Determine the (X, Y) coordinate at the center of the cell enclosing the given text.  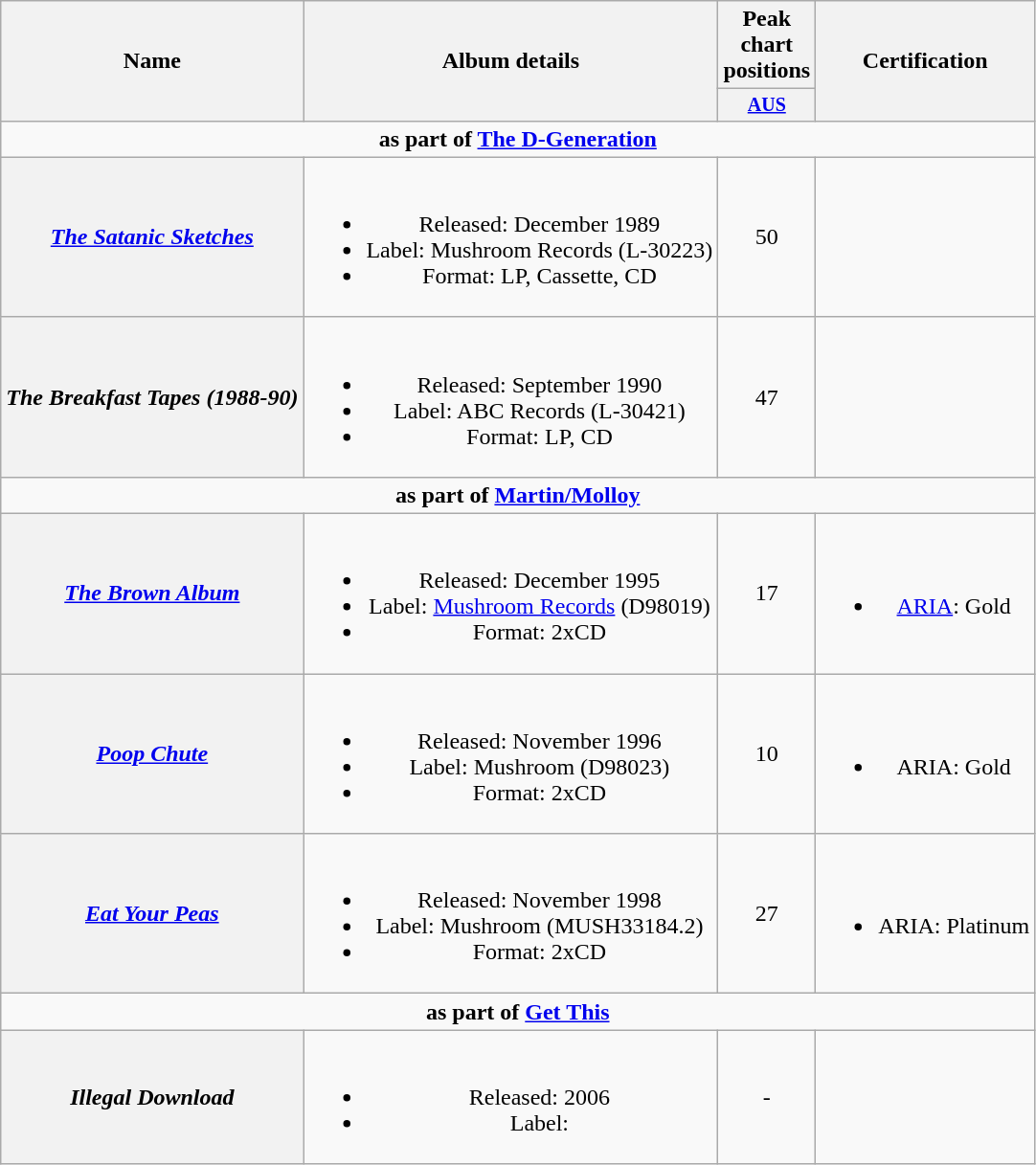
50 (767, 237)
- (767, 1097)
17 (767, 594)
The Satanic Sketches (152, 237)
Released: September 1990Label: ABC Records (L-30421)Format: LP, CD (511, 396)
Released: December 1989Label: Mushroom Records (L-30223)Format: LP, Cassette, CD (511, 237)
The Brown Album (152, 594)
Released: November 1998Label: Mushroom (MUSH33184.2)Format: 2xCD (511, 913)
AUS (767, 105)
Poop Chute (152, 754)
Peak chart positions (767, 45)
27 (767, 913)
The Breakfast Tapes (1988-90) (152, 396)
as part of Get This (518, 1012)
Illegal Download (152, 1097)
Certification (925, 61)
Name (152, 61)
Released: December 1995Label: Mushroom Records (D98019)Format: 2xCD (511, 594)
as part of Martin/Molloy (518, 495)
Eat Your Peas (152, 913)
as part of The D-Generation (518, 139)
Released: 2006Label: (511, 1097)
ARIA: Platinum (925, 913)
47 (767, 396)
Released: November 1996Label: Mushroom (D98023)Format: 2xCD (511, 754)
10 (767, 754)
Album details (511, 61)
